Scan for the cell matching the given text and deliver its [x, y] coordinate at center. 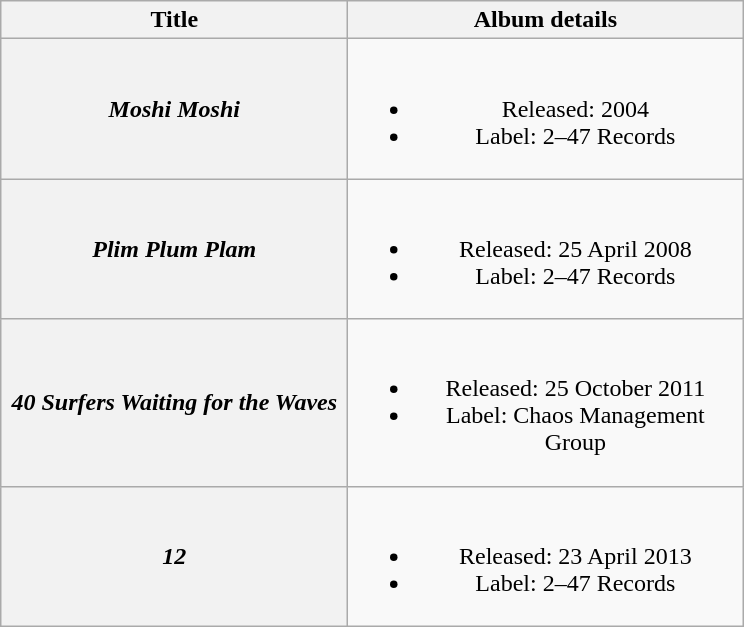
Released: 25 October 2011Label: Chaos Management Group [546, 402]
12 [174, 556]
Album details [546, 20]
Released: 23 April 2013Label: 2–47 Records [546, 556]
Released: 2004Label: 2–47 Records [546, 109]
Moshi Moshi [174, 109]
Released: 25 April 2008Label: 2–47 Records [546, 249]
Title [174, 20]
Plim Plum Plam [174, 249]
40 Surfers Waiting for the Waves [174, 402]
